Extract the [x, y] coordinate from the center of the cell holding the provided text.  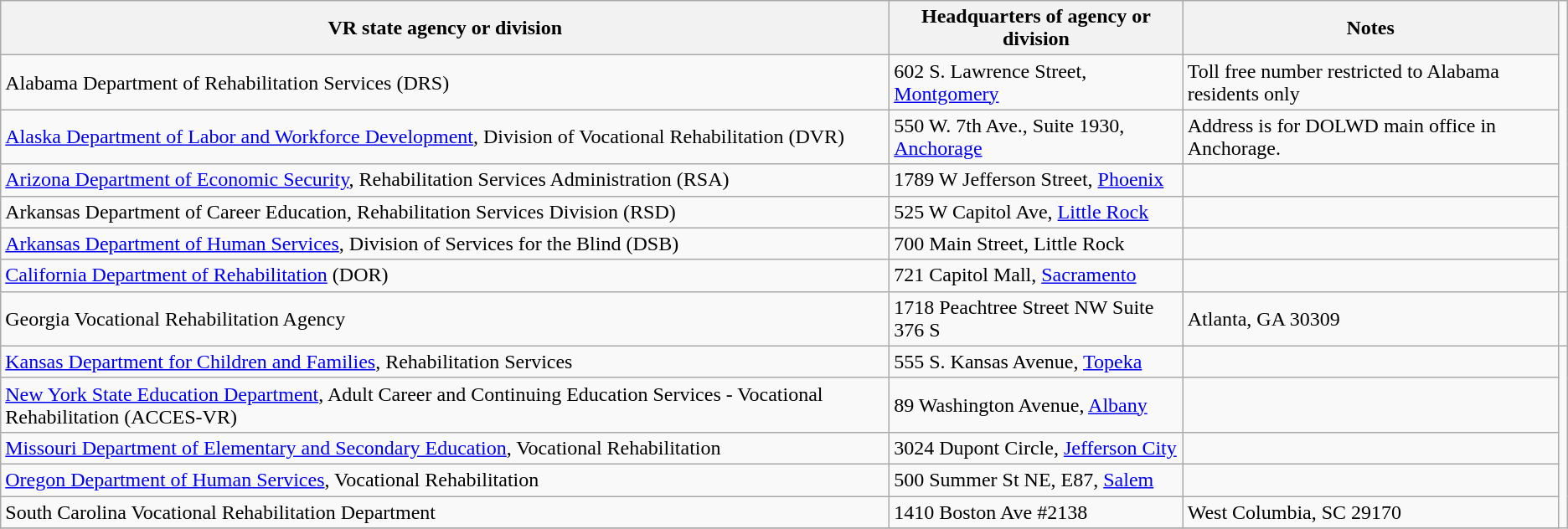
California Department of Rehabilitation (DOR) [446, 275]
VR state agency or division [446, 28]
525 W Capitol Ave, Little Rock [1036, 212]
1718 Peachtree Street NW Suite 376 S [1036, 318]
602 S. Lawrence Street, Montgomery [1036, 82]
Notes [1370, 28]
Headquarters of agency or division [1036, 28]
700 Main Street, Little Rock [1036, 244]
Alabama Department of Rehabilitation Services (DRS) [446, 82]
1789 W Jefferson Street, Phoenix [1036, 180]
550 W. 7th Ave., Suite 1930, Anchorage [1036, 137]
Kansas Department for Children and Families, Rehabilitation Services [446, 362]
Toll free number restricted to Alabama residents only [1370, 82]
Arkansas Department of Human Services, Division of Services for the Blind (DSB) [446, 244]
Arkansas Department of Career Education, Rehabilitation Services Division (RSD) [446, 212]
Oregon Department of Human Services, Vocational Rehabilitation [446, 480]
Address is for DOLWD main office in Anchorage. [1370, 137]
Alaska Department of Labor and Workforce Development, Division of Vocational Rehabilitation (DVR) [446, 137]
1410 Boston Ave #2138 [1036, 511]
Atlanta, GA 30309 [1370, 318]
721 Capitol Mall, Sacramento [1036, 275]
South Carolina Vocational Rehabilitation Department [446, 511]
500 Summer St NE, E87, Salem [1036, 480]
Arizona Department of Economic Security, Rehabilitation Services Administration (RSA) [446, 180]
Georgia Vocational Rehabilitation Agency [446, 318]
West Columbia, SC 29170 [1370, 511]
555 S. Kansas Avenue, Topeka [1036, 362]
89 Washington Avenue, Albany [1036, 405]
New York State Education Department, Adult Career and Continuing Education Services - Vocational Rehabilitation (ACCES-VR) [446, 405]
Missouri Department of Elementary and Secondary Education, Vocational Rehabilitation [446, 448]
3024 Dupont Circle, Jefferson City [1036, 448]
